Return the (X, Y) coordinate for the center point of the cell that contains the specified text.  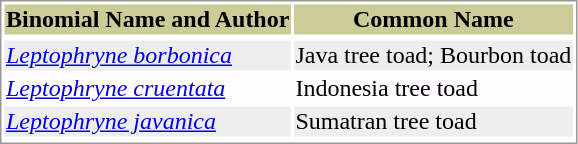
Leptophryne cruentata (147, 89)
Java tree toad; Bourbon toad (434, 55)
Leptophryne javanica (147, 121)
Binomial Name and Author (147, 19)
Indonesia tree toad (434, 89)
Sumatran tree toad (434, 121)
Leptophryne borbonica (147, 55)
Common Name (434, 19)
